Return the (X, Y) coordinate for the center point of the cell that contains the specified text.  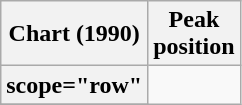
Chart (1990) (74, 34)
Peakposition (194, 34)
scope="row" (74, 85)
